Output the [X, Y] coordinate of the center of the cell containing the given text.  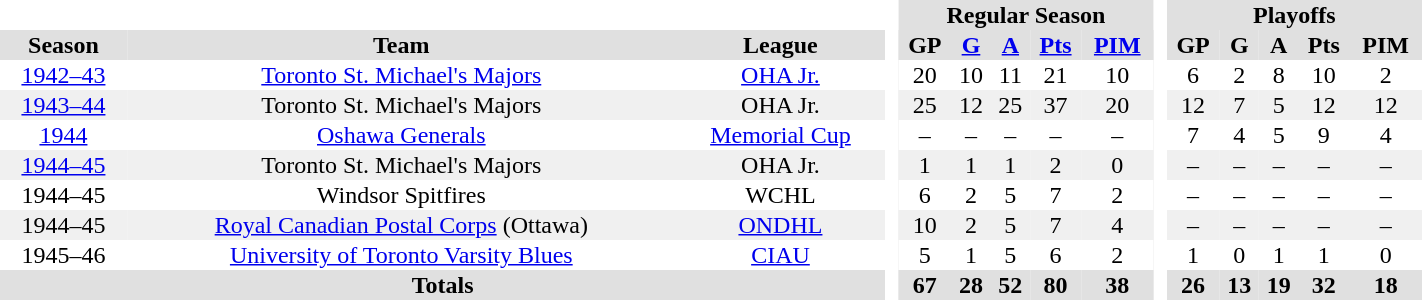
Royal Canadian Postal Corps (Ottawa) [402, 225]
52 [1010, 285]
32 [1324, 285]
8 [1278, 75]
38 [1117, 285]
13 [1240, 285]
67 [924, 285]
37 [1056, 105]
Totals [442, 285]
26 [1194, 285]
University of Toronto Varsity Blues [402, 255]
18 [1386, 285]
1944 [64, 135]
28 [970, 285]
Season [64, 45]
21 [1056, 75]
Memorial Cup [781, 135]
League [781, 45]
11 [1010, 75]
1945–46 [64, 255]
Windsor Spitfires [402, 195]
9 [1324, 135]
1943–44 [64, 105]
Oshawa Generals [402, 135]
WCHL [781, 195]
19 [1278, 285]
ONDHL [781, 225]
Team [402, 45]
CIAU [781, 255]
1942–43 [64, 75]
80 [1056, 285]
Regular Season [1026, 15]
Playoffs [1294, 15]
